Pinpoint the cell where the given text exists, returning its [x, y] midpoint coordinate. 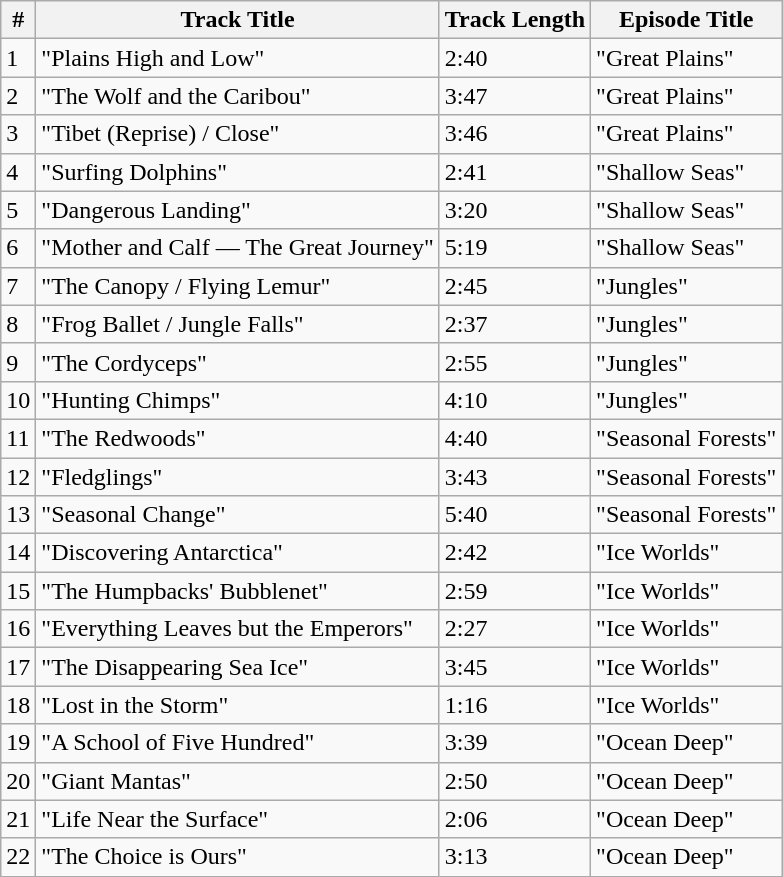
4 [18, 172]
"The Redwoods" [238, 438]
2:27 [514, 629]
"The Humpbacks' Bubblenet" [238, 591]
2:41 [514, 172]
5 [18, 210]
"Frog Ballet / Jungle Falls" [238, 324]
19 [18, 743]
17 [18, 667]
"Life Near the Surface" [238, 819]
18 [18, 705]
"Giant Mantas" [238, 781]
3:39 [514, 743]
"The Canopy / Flying Lemur" [238, 286]
"Dangerous Landing" [238, 210]
3:47 [514, 96]
2:50 [514, 781]
3:46 [514, 134]
1 [18, 58]
"Seasonal Change" [238, 515]
5:40 [514, 515]
"The Choice is Ours" [238, 857]
"Surfing Dolphins" [238, 172]
Episode Title [686, 20]
"Tibet (Reprise) / Close" [238, 134]
20 [18, 781]
"Discovering Antarctica" [238, 553]
10 [18, 400]
2:59 [514, 591]
11 [18, 438]
1:16 [514, 705]
"Plains High and Low" [238, 58]
7 [18, 286]
21 [18, 819]
22 [18, 857]
2:37 [514, 324]
"The Wolf and the Caribou" [238, 96]
2:40 [514, 58]
15 [18, 591]
16 [18, 629]
Track Title [238, 20]
2:06 [514, 819]
3:13 [514, 857]
"Lost in the Storm" [238, 705]
13 [18, 515]
2 [18, 96]
6 [18, 248]
"Mother and Calf — The Great Journey" [238, 248]
# [18, 20]
"A School of Five Hundred" [238, 743]
3:20 [514, 210]
Track Length [514, 20]
3:45 [514, 667]
2:45 [514, 286]
3:43 [514, 477]
2:42 [514, 553]
"Everything Leaves but the Emperors" [238, 629]
8 [18, 324]
2:55 [514, 362]
"The Cordyceps" [238, 362]
"The Disappearing Sea Ice" [238, 667]
4:10 [514, 400]
"Fledglings" [238, 477]
4:40 [514, 438]
"Hunting Chimps" [238, 400]
12 [18, 477]
5:19 [514, 248]
14 [18, 553]
9 [18, 362]
3 [18, 134]
